Find where the given text appears and provide that cell's center as [x, y] coordinate. 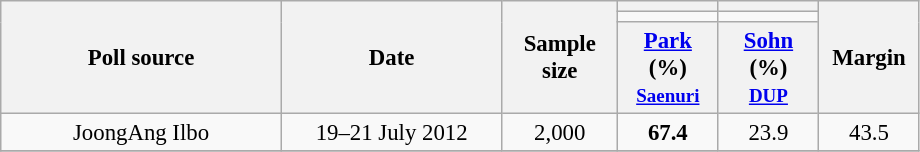
Poll source [142, 58]
23.9 [768, 133]
Park (%)Saenuri [668, 68]
19–21 July 2012 [392, 133]
Sohn (%)DUP [768, 68]
67.4 [668, 133]
Sample size [560, 58]
Date [392, 58]
2,000 [560, 133]
JoongAng Ilbo [142, 133]
Margin [870, 58]
43.5 [870, 133]
